Return the [X, Y] coordinate for the center point of the cell that contains the specified text.  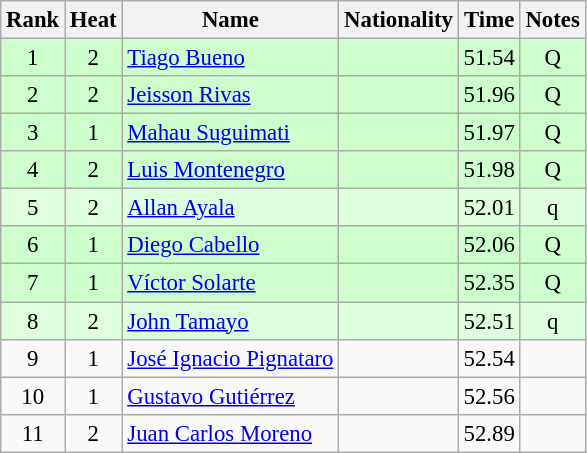
52.89 [489, 433]
Tiago Bueno [230, 58]
51.98 [489, 170]
Rank [33, 20]
Time [489, 20]
Diego Cabello [230, 245]
3 [33, 133]
Mahau Suguimati [230, 133]
Name [230, 20]
Jeisson Rivas [230, 95]
52.51 [489, 321]
4 [33, 170]
52.56 [489, 396]
52.35 [489, 283]
10 [33, 396]
51.97 [489, 133]
52.06 [489, 245]
Allan Ayala [230, 208]
51.96 [489, 95]
52.01 [489, 208]
Notes [552, 20]
6 [33, 245]
Víctor Solarte [230, 283]
Juan Carlos Moreno [230, 433]
Nationality [398, 20]
8 [33, 321]
Luis Montenegro [230, 170]
José Ignacio Pignataro [230, 358]
9 [33, 358]
7 [33, 283]
11 [33, 433]
5 [33, 208]
Heat [94, 20]
Gustavo Gutiérrez [230, 396]
51.54 [489, 58]
John Tamayo [230, 321]
52.54 [489, 358]
